Identify which cell holds the provided text, then report its [X, Y] central coordinate. 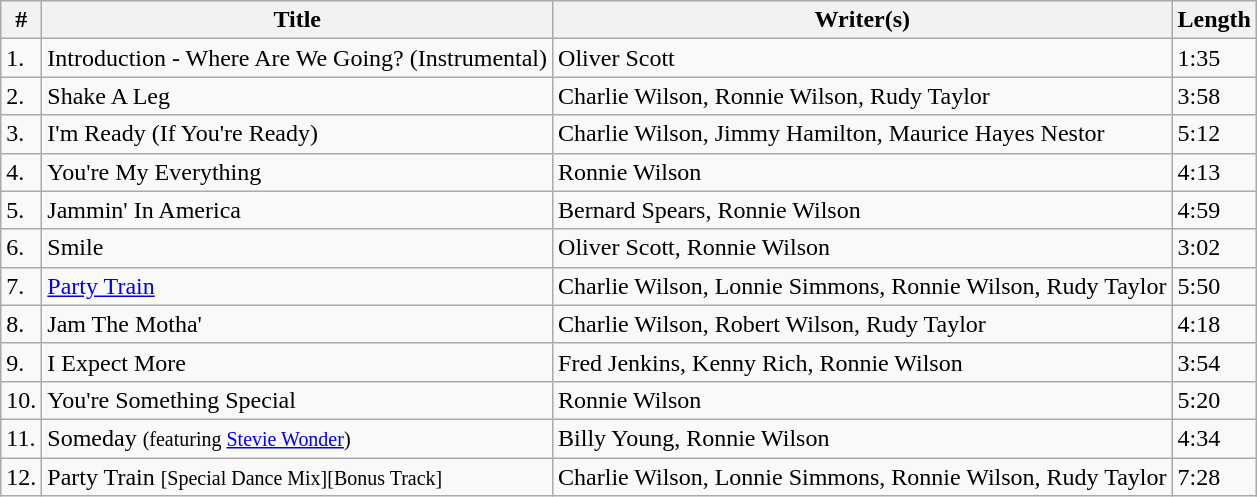
I'm Ready (If You're Ready) [298, 134]
Party Train [298, 286]
2. [22, 96]
Jammin' In America [298, 210]
8. [22, 324]
1:35 [1214, 58]
Oliver Scott, Ronnie Wilson [862, 248]
9. [22, 362]
Charlie Wilson, Robert Wilson, Rudy Taylor [862, 324]
4:34 [1214, 438]
You're Something Special [298, 400]
3:54 [1214, 362]
Fred Jenkins, Kenny Rich, Ronnie Wilson [862, 362]
Billy Young, Ronnie Wilson [862, 438]
3:02 [1214, 248]
Smile [298, 248]
5:12 [1214, 134]
Charlie Wilson, Ronnie Wilson, Rudy Taylor [862, 96]
You're My Everything [298, 172]
# [22, 20]
4:59 [1214, 210]
7. [22, 286]
Writer(s) [862, 20]
Length [1214, 20]
I Expect More [298, 362]
Someday (featuring Stevie Wonder) [298, 438]
Jam The Motha' [298, 324]
10. [22, 400]
5:20 [1214, 400]
4. [22, 172]
7:28 [1214, 477]
3. [22, 134]
5. [22, 210]
Bernard Spears, Ronnie Wilson [862, 210]
3:58 [1214, 96]
4:18 [1214, 324]
Party Train [Special Dance Mix][Bonus Track] [298, 477]
Shake A Leg [298, 96]
Title [298, 20]
Oliver Scott [862, 58]
4:13 [1214, 172]
6. [22, 248]
Introduction - Where Are We Going? (Instrumental) [298, 58]
12. [22, 477]
1. [22, 58]
Charlie Wilson, Jimmy Hamilton, Maurice Hayes Nestor [862, 134]
11. [22, 438]
5:50 [1214, 286]
